Determine the (x, y) coordinate at the center of the cell enclosing the given text.  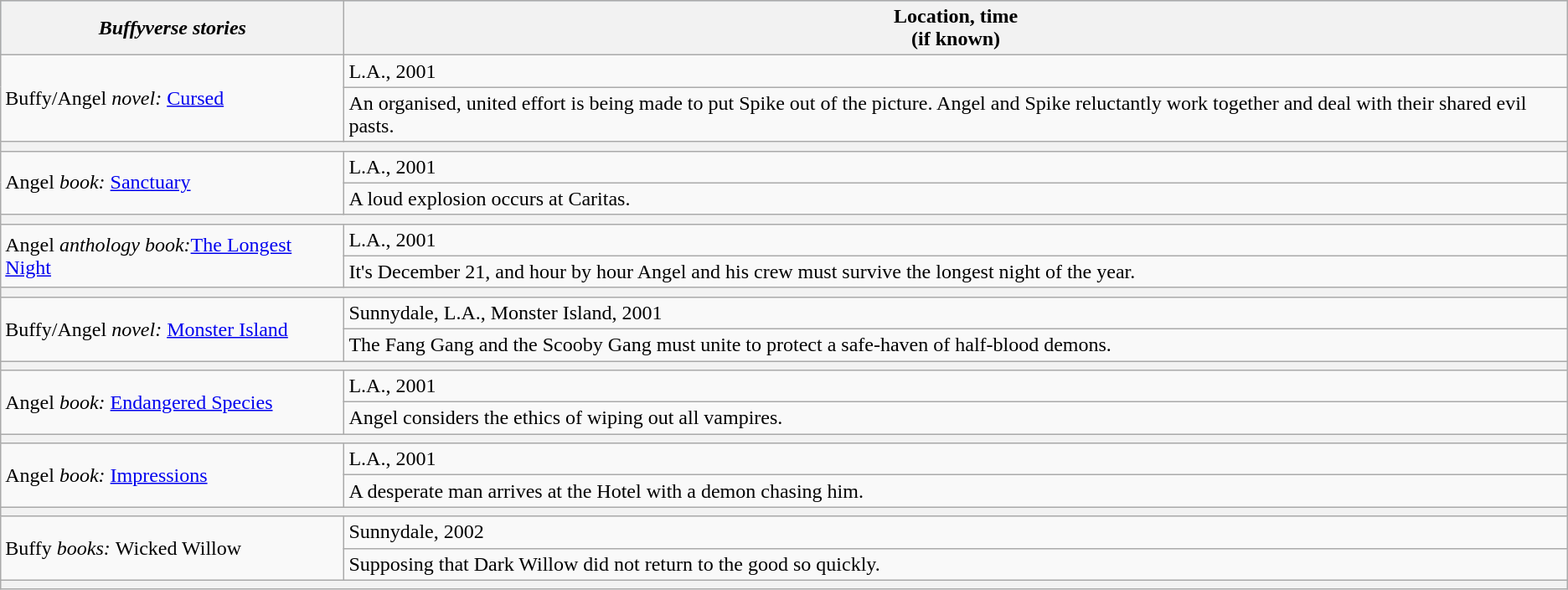
Angel considers the ethics of wiping out all vampires. (956, 418)
A loud explosion occurs at Caritas. (956, 199)
Sunnydale, 2002 (956, 532)
It's December 21, and hour by hour Angel and his crew must survive the longest night of the year. (956, 272)
Buffy books: Wicked Willow (173, 548)
Angel book: Impressions (173, 475)
Buffy/Angel novel: Cursed (173, 99)
Location, time (if known) (956, 28)
Angel book: Endangered Species (173, 402)
Angel book: Sanctuary (173, 183)
Buffyverse stories (173, 28)
Buffy/Angel novel: Monster Island (173, 329)
A desperate man arrives at the Hotel with a demon chasing him. (956, 491)
Angel anthology book:The Longest Night (173, 256)
Supposing that Dark Willow did not return to the good so quickly. (956, 564)
Sunnydale, L.A., Monster Island, 2001 (956, 313)
The Fang Gang and the Scooby Gang must unite to protect a safe-haven of half-blood demons. (956, 344)
